Return the [x, y] coordinate for the center point of the cell that contains the specified text.  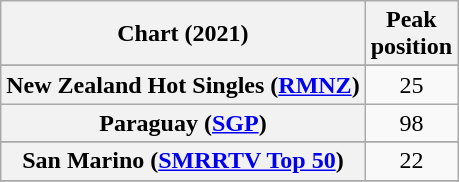
22 [411, 161]
98 [411, 123]
Chart (2021) [183, 34]
25 [411, 85]
Paraguay (SGP) [183, 123]
New Zealand Hot Singles (RMNZ) [183, 85]
Peakposition [411, 34]
San Marino (SMRRTV Top 50) [183, 161]
